Provide the (x, y) coordinate of the cell's center where the given text is located.  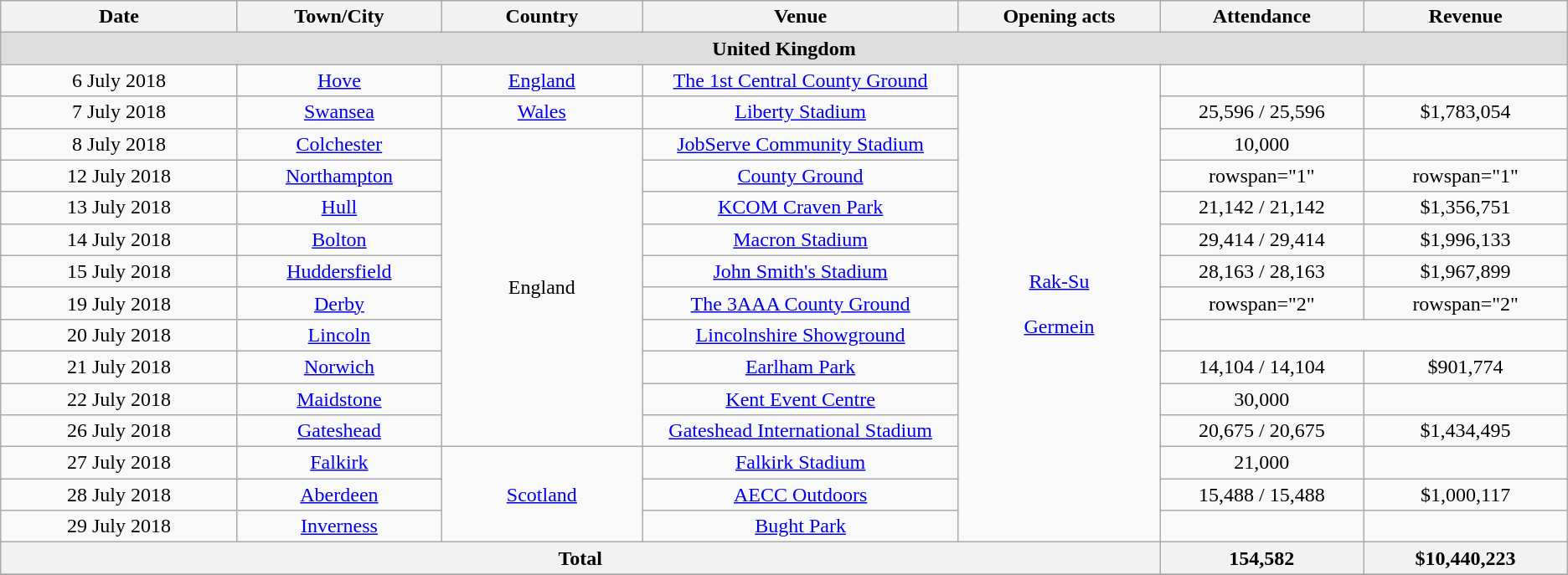
26 July 2018 (119, 431)
KCOM Craven Park (801, 208)
28 July 2018 (119, 495)
Earlham Park (801, 367)
Opening acts (1059, 17)
The 3AAA County Ground (801, 303)
Rak-SuGermein (1059, 303)
$1,356,751 (1466, 208)
$1,967,899 (1466, 271)
United Kingdom (784, 49)
25,596 / 25,596 (1261, 112)
$10,440,223 (1466, 558)
29,414 / 29,414 (1261, 239)
$901,774 (1466, 367)
Date (119, 17)
JobServe Community Stadium (801, 144)
15 July 2018 (119, 271)
21,142 / 21,142 (1261, 208)
Country (542, 17)
13 July 2018 (119, 208)
Gateshead International Stadium (801, 431)
22 July 2018 (119, 399)
Falkirk (338, 463)
Gateshead (338, 431)
21,000 (1261, 463)
AECC Outdoors (801, 495)
Macron Stadium (801, 239)
Colchester (338, 144)
30,000 (1261, 399)
29 July 2018 (119, 526)
Hull (338, 208)
Kent Event Centre (801, 399)
Aberdeen (338, 495)
Town/City (338, 17)
27 July 2018 (119, 463)
Venue (801, 17)
Liberty Stadium (801, 112)
Swansea (338, 112)
$1,000,117 (1466, 495)
12 July 2018 (119, 176)
Revenue (1466, 17)
Hove (338, 80)
28,163 / 28,163 (1261, 271)
6 July 2018 (119, 80)
Maidstone (338, 399)
7 July 2018 (119, 112)
8 July 2018 (119, 144)
Bught Park (801, 526)
10,000 (1261, 144)
Scotland (542, 495)
20 July 2018 (119, 335)
Wales (542, 112)
19 July 2018 (119, 303)
The 1st Central County Ground (801, 80)
$1,434,495 (1466, 431)
Lincolnshire Showground (801, 335)
County Ground (801, 176)
Derby (338, 303)
154,582 (1261, 558)
$1,783,054 (1466, 112)
$1,996,133 (1466, 239)
Norwich (338, 367)
Lincoln (338, 335)
Northampton (338, 176)
20,675 / 20,675 (1261, 431)
Huddersfield (338, 271)
John Smith's Stadium (801, 271)
Falkirk Stadium (801, 463)
21 July 2018 (119, 367)
Bolton (338, 239)
14,104 / 14,104 (1261, 367)
15,488 / 15,488 (1261, 495)
14 July 2018 (119, 239)
Total (580, 558)
Inverness (338, 526)
Attendance (1261, 17)
